From the cell containing the given text, extract its center point as (X, Y) coordinate. 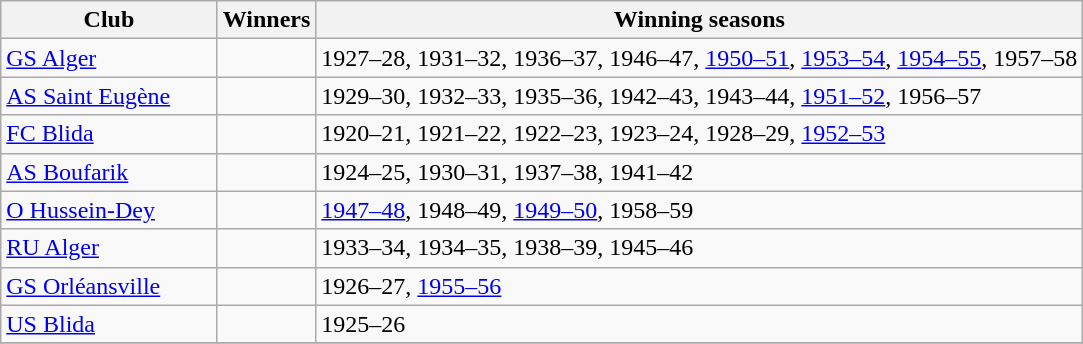
O Hussein-Dey (109, 210)
FC Blida (109, 134)
GS Orléansville (109, 286)
1926–27, 1955–56 (700, 286)
RU Alger (109, 248)
1925–26 (700, 324)
US Blida (109, 324)
1924–25, 1930–31, 1937–38, 1941–42 (700, 172)
Winners (266, 20)
Winning seasons (700, 20)
AS Boufarik (109, 172)
1927–28, 1931–32, 1936–37, 1946–47, 1950–51, 1953–54, 1954–55, 1957–58 (700, 58)
Club (109, 20)
1920–21, 1921–22, 1922–23, 1923–24, 1928–29, 1952–53 (700, 134)
1929–30, 1932–33, 1935–36, 1942–43, 1943–44, 1951–52, 1956–57 (700, 96)
1947–48, 1948–49, 1949–50, 1958–59 (700, 210)
AS Saint Eugène (109, 96)
1933–34, 1934–35, 1938–39, 1945–46 (700, 248)
GS Alger (109, 58)
